From the cell containing the given text, extract its center point as (x, y) coordinate. 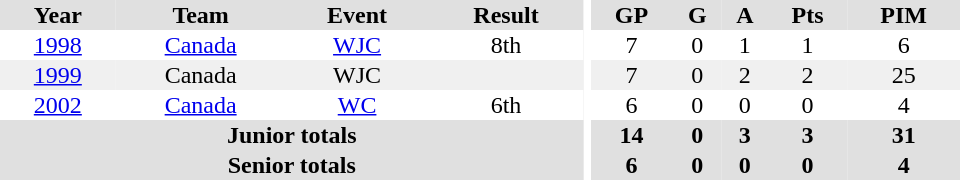
Year (58, 15)
14 (631, 135)
1998 (58, 45)
Event (358, 15)
PIM (904, 15)
8th (506, 45)
Result (506, 15)
Junior totals (292, 135)
Pts (808, 15)
A (745, 15)
25 (904, 75)
Senior totals (292, 165)
31 (904, 135)
2002 (58, 105)
WC (358, 105)
GP (631, 15)
1999 (58, 75)
Team (201, 15)
G (698, 15)
6th (506, 105)
